Identify which cell holds the provided text, then report its (X, Y) central coordinate. 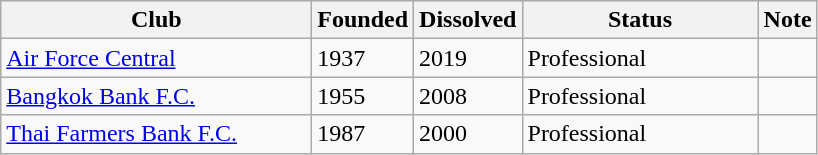
Note (788, 20)
1987 (363, 134)
1937 (363, 58)
1955 (363, 96)
Thai Farmers Bank F.C. (156, 134)
Bangkok Bank F.C. (156, 96)
Status (640, 20)
Club (156, 20)
Founded (363, 20)
2019 (468, 58)
2000 (468, 134)
Dissolved (468, 20)
2008 (468, 96)
Air Force Central (156, 58)
